Provide the (x, y) coordinate of the cell's center where the given text is located.  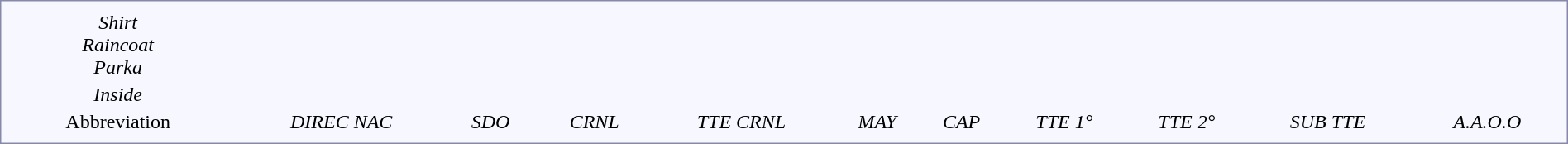
A.A.O.O (1487, 122)
SDO (490, 122)
TTE 1° (1064, 122)
CAP (961, 122)
TTE 2° (1186, 122)
CRNL (594, 122)
TTE CRNL (741, 122)
ShirtRaincoatParka (117, 45)
SUB TTE (1327, 122)
Abbreviation (117, 122)
Inside (117, 94)
DIREC NAC (341, 122)
MAY (877, 122)
